Determine the [X, Y] coordinate at the center of the cell enclosing the given text.  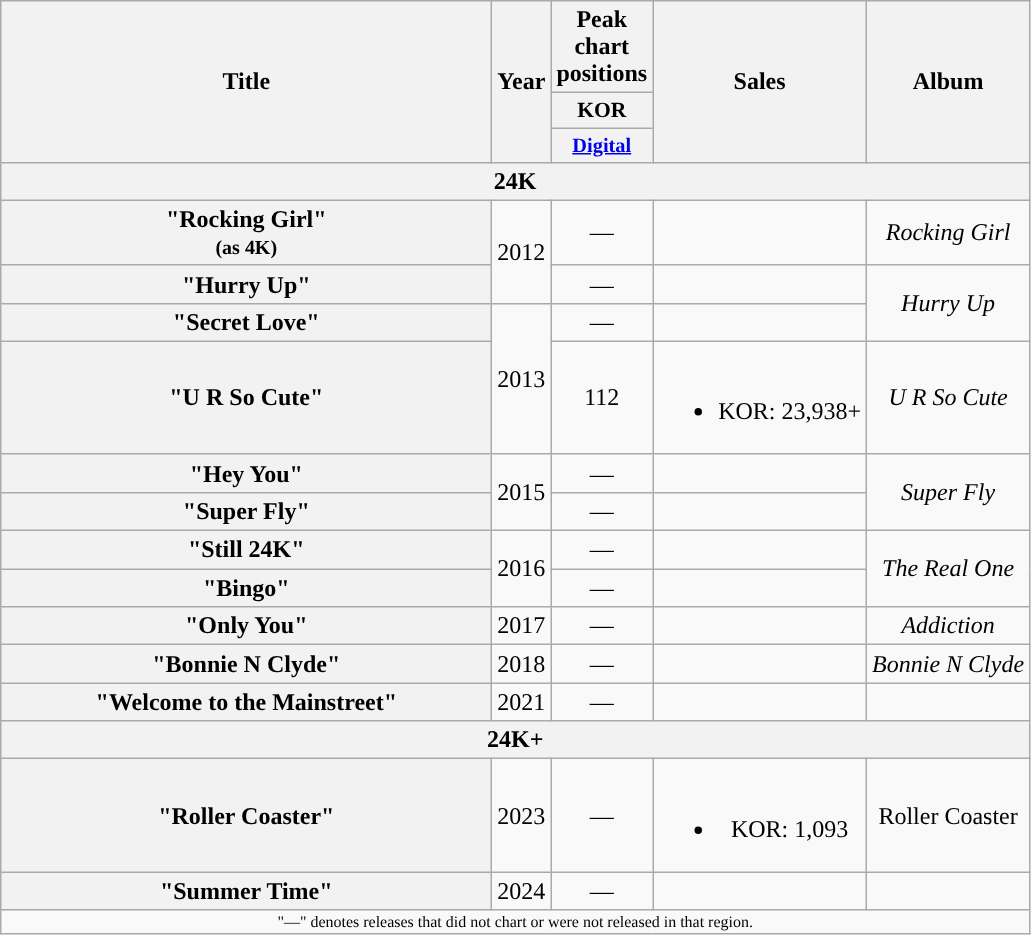
"Roller Coaster" [246, 816]
Super Fly [948, 492]
Sales [760, 82]
Album [948, 82]
KOR: 1,093 [760, 816]
Rocking Girl [948, 232]
Roller Coaster [948, 816]
2017 [522, 626]
Bonnie N Clyde [948, 664]
24K+ [516, 740]
U R So Cute [948, 398]
"Still 24K" [246, 550]
2013 [522, 378]
"U R So Cute" [246, 398]
Digital [602, 145]
2016 [522, 569]
"Hey You" [246, 473]
"Summer Time" [246, 891]
"Welcome to the Mainstreet" [246, 702]
The Real One [948, 569]
Peak chart positions [602, 47]
2023 [522, 816]
"Rocking Girl"(as 4K) [246, 232]
"Secret Love" [246, 322]
2015 [522, 492]
Hurry Up [948, 303]
2018 [522, 664]
"Super Fly" [246, 511]
"Bonnie N Clyde" [246, 664]
KOR: 23,938+ [760, 398]
KOR [602, 111]
Year [522, 82]
24K [516, 181]
"—" denotes releases that did not chart or were not released in that region. [516, 922]
"Bingo" [246, 588]
112 [602, 398]
Title [246, 82]
2024 [522, 891]
Addiction [948, 626]
"Only You" [246, 626]
2012 [522, 252]
2021 [522, 702]
"Hurry Up" [246, 284]
